Extract the [X, Y] coordinate from the center of the cell holding the provided text.  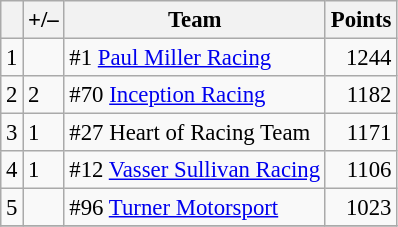
#70 Inception Racing [194, 95]
3 [12, 133]
1106 [360, 170]
Points [360, 20]
1023 [360, 208]
5 [12, 208]
#12 Vasser Sullivan Racing [194, 170]
#27 Heart of Racing Team [194, 133]
Team [194, 20]
1171 [360, 133]
+/– [44, 20]
#96 Turner Motorsport [194, 208]
1182 [360, 95]
#1 Paul Miller Racing [194, 58]
1244 [360, 58]
4 [12, 170]
